Return the [X, Y] coordinate for the center point of the cell that contains the specified text.  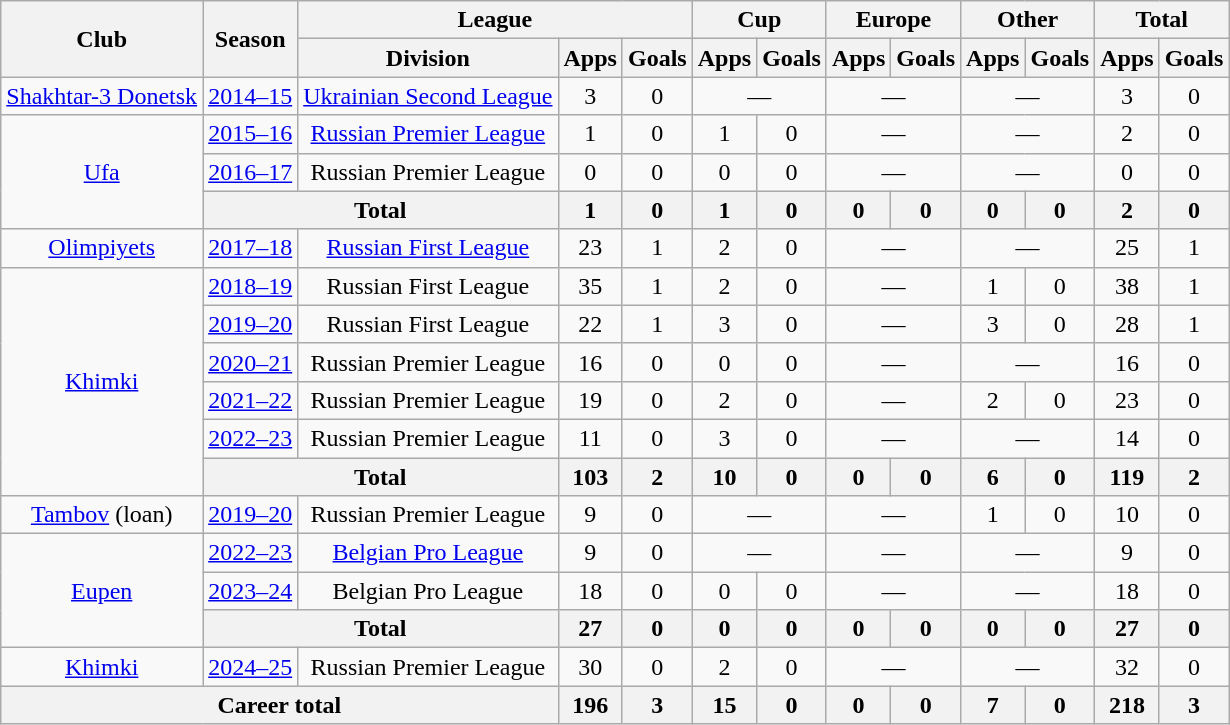
2018–19 [250, 286]
2023–24 [250, 591]
Eupen [102, 591]
19 [590, 400]
218 [1127, 705]
Career total [280, 705]
2015–16 [250, 134]
28 [1127, 324]
Cup [759, 20]
2017–18 [250, 248]
Ufa [102, 172]
30 [590, 667]
Other [1028, 20]
2014–15 [250, 96]
7 [993, 705]
32 [1127, 667]
35 [590, 286]
2020–21 [250, 362]
103 [590, 477]
Ukrainian Second League [428, 96]
Olimpiyets [102, 248]
119 [1127, 477]
25 [1127, 248]
Europe [893, 20]
2016–17 [250, 172]
Season [250, 39]
11 [590, 438]
15 [724, 705]
2021–22 [250, 400]
196 [590, 705]
14 [1127, 438]
Club [102, 39]
6 [993, 477]
22 [590, 324]
Tambov (loan) [102, 515]
League [495, 20]
38 [1127, 286]
Division [428, 58]
Shakhtar-3 Donetsk [102, 96]
2024–25 [250, 667]
